Scan for the cell matching the given text and deliver its (X, Y) coordinate at center. 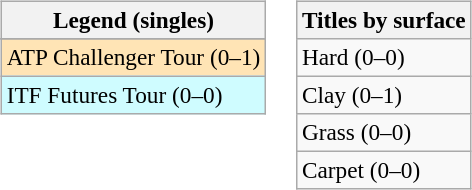
Grass (0–0) (384, 133)
Legend (singles) (133, 20)
ITF Futures Tour (0–0) (133, 95)
Titles by surface (384, 20)
Carpet (0–0) (384, 171)
Clay (0–1) (384, 95)
ATP Challenger Tour (0–1) (133, 57)
Hard (0–0) (384, 57)
